From the cell containing the given text, extract its center point as [x, y] coordinate. 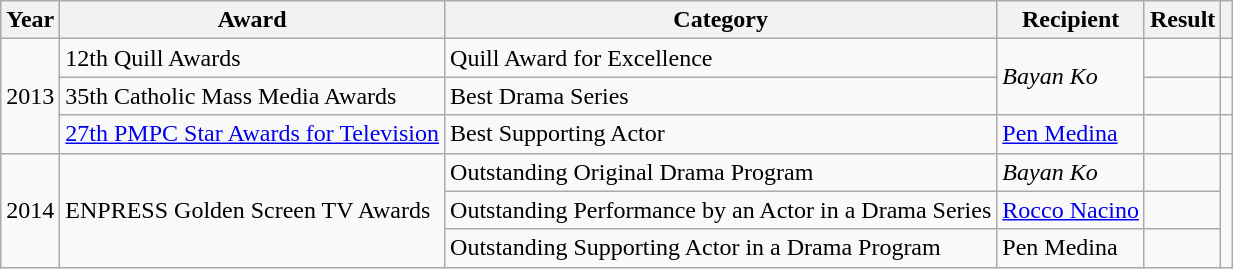
Best Drama Series [721, 96]
Best Supporting Actor [721, 134]
Result [1182, 20]
Category [721, 20]
27th PMPC Star Awards for Television [252, 134]
12th Quill Awards [252, 58]
ENPRESS Golden Screen TV Awards [252, 210]
2014 [30, 210]
Quill Award for Excellence [721, 58]
Award [252, 20]
35th Catholic Mass Media Awards [252, 96]
Outstanding Performance by an Actor in a Drama Series [721, 210]
Rocco Nacino [1071, 210]
Outstanding Supporting Actor in a Drama Program [721, 248]
Year [30, 20]
2013 [30, 96]
Outstanding Original Drama Program [721, 172]
Recipient [1071, 20]
